Scan for the cell matching the given text and deliver its (X, Y) coordinate at center. 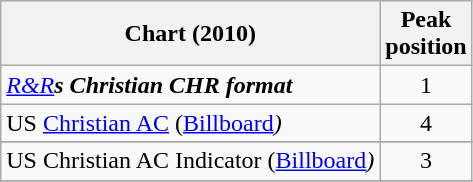
R&Rs Christian CHR format (190, 85)
4 (426, 123)
1 (426, 85)
Chart (2010) (190, 34)
US Christian AC Indicator (Billboard) (190, 161)
3 (426, 161)
US Christian AC (Billboard) (190, 123)
Peak position (426, 34)
